Provide the [x, y] coordinate of the cell's center where the given text is located.  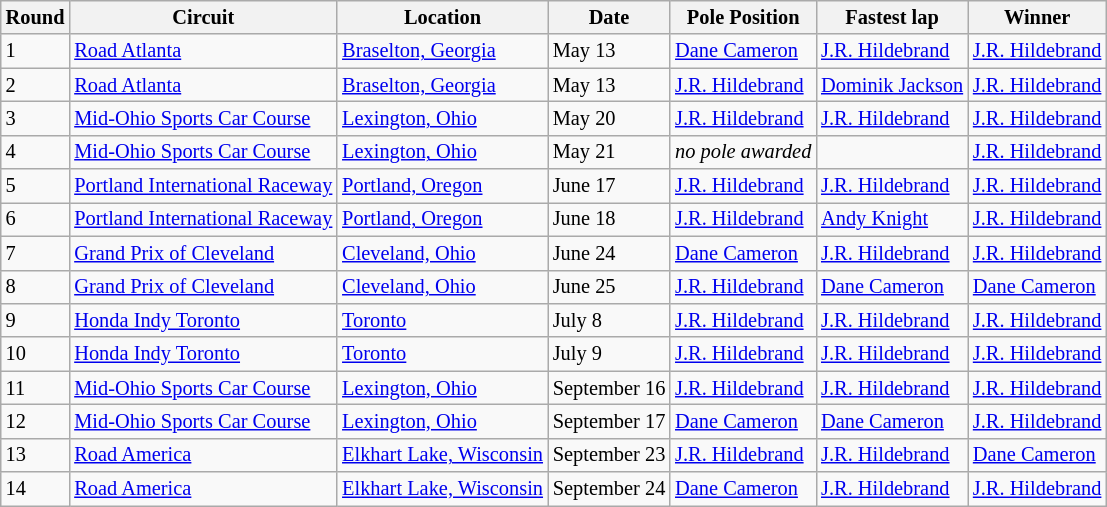
Pole Position [743, 17]
June 24 [609, 253]
6 [36, 219]
5 [36, 186]
June 25 [609, 287]
September 16 [609, 388]
12 [36, 421]
1 [36, 51]
14 [36, 489]
2 [36, 85]
May 21 [609, 152]
11 [36, 388]
10 [36, 354]
Fastest lap [892, 17]
8 [36, 287]
September 23 [609, 455]
Dominik Jackson [892, 85]
9 [36, 320]
4 [36, 152]
Winner [1037, 17]
June 18 [609, 219]
3 [36, 118]
Location [442, 17]
June 17 [609, 186]
September 17 [609, 421]
September 24 [609, 489]
Circuit [203, 17]
Round [36, 17]
no pole awarded [743, 152]
7 [36, 253]
Date [609, 17]
May 20 [609, 118]
July 8 [609, 320]
Andy Knight [892, 219]
13 [36, 455]
July 9 [609, 354]
